Return (X, Y) of the center of cell containing provided text 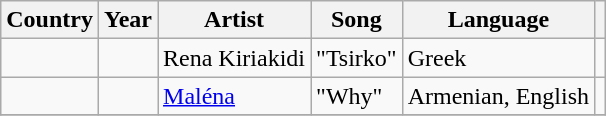
Greek (498, 58)
Country (50, 20)
Language (498, 20)
Armenian, English (498, 96)
Maléna (234, 96)
"Tsirko" (357, 58)
Artist (234, 20)
Rena Kiriakidi (234, 58)
Song (357, 20)
"Why" (357, 96)
Year (128, 20)
